Find where the given text appears and provide that cell's center as [X, Y] coordinate. 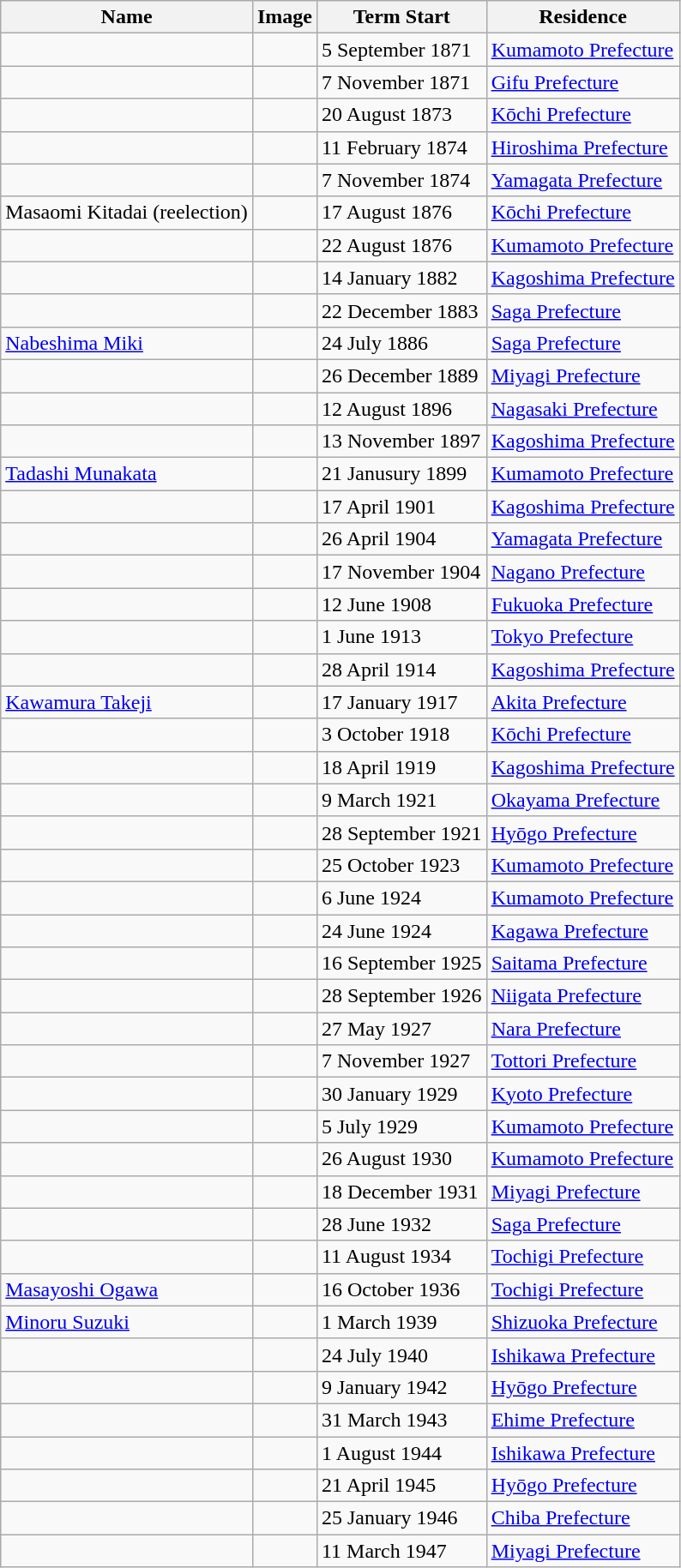
18 December 1931 [401, 1192]
18 April 1919 [401, 767]
Residence [583, 17]
Term Start [401, 17]
1 August 1944 [401, 1453]
22 August 1876 [401, 245]
7 November 1874 [401, 180]
28 September 1926 [401, 996]
24 July 1940 [401, 1355]
22 December 1883 [401, 310]
Masayoshi Ogawa [127, 1289]
9 March 1921 [401, 800]
Kawamura Takeji [127, 702]
11 August 1934 [401, 1257]
Tokyo Prefecture [583, 637]
Hiroshima Prefecture [583, 147]
Chiba Prefecture [583, 1518]
21 April 1945 [401, 1486]
7 November 1927 [401, 1061]
24 July 1886 [401, 343]
Kagawa Prefecture [583, 930]
Shizuoka Prefecture [583, 1322]
Kyoto Prefecture [583, 1094]
17 January 1917 [401, 702]
Saitama Prefecture [583, 964]
26 December 1889 [401, 375]
26 August 1930 [401, 1159]
21 Janusury 1899 [401, 474]
27 May 1927 [401, 1029]
14 January 1882 [401, 278]
20 August 1873 [401, 115]
Ehime Prefecture [583, 1420]
Nagano Prefecture [583, 572]
Masaomi Kitadai (reelection) [127, 213]
28 September 1921 [401, 832]
24 June 1924 [401, 930]
17 November 1904 [401, 572]
9 January 1942 [401, 1387]
Nabeshima Miki [127, 343]
26 April 1904 [401, 539]
30 January 1929 [401, 1094]
Akita Prefecture [583, 702]
17 August 1876 [401, 213]
Gifu Prefecture [583, 82]
25 October 1923 [401, 865]
Nagasaki Prefecture [583, 409]
Tadashi Munakata [127, 474]
Minoru Suzuki [127, 1322]
7 November 1871 [401, 82]
Niigata Prefecture [583, 996]
Okayama Prefecture [583, 800]
1 March 1939 [401, 1322]
28 June 1932 [401, 1224]
5 September 1871 [401, 50]
Nara Prefecture [583, 1029]
16 October 1936 [401, 1289]
Name [127, 17]
12 June 1908 [401, 604]
Tottori Prefecture [583, 1061]
12 August 1896 [401, 409]
13 November 1897 [401, 442]
3 October 1918 [401, 735]
28 April 1914 [401, 670]
Fukuoka Prefecture [583, 604]
5 July 1929 [401, 1126]
1 June 1913 [401, 637]
11 March 1947 [401, 1551]
11 February 1874 [401, 147]
6 June 1924 [401, 898]
16 September 1925 [401, 964]
Image [285, 17]
17 April 1901 [401, 507]
31 March 1943 [401, 1420]
25 January 1946 [401, 1518]
